Return the (x, y) coordinate for the center point of the cell that contains the specified text.  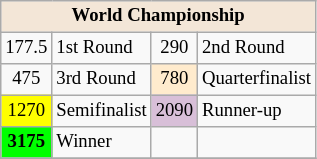
290 (174, 48)
1270 (26, 112)
Runner-up (257, 112)
2090 (174, 112)
2nd Round (257, 48)
Winner (102, 142)
780 (174, 80)
Semifinalist (102, 112)
177.5 (26, 48)
475 (26, 80)
3175 (26, 142)
1st Round (102, 48)
World Championship (158, 16)
Quarterfinalist (257, 80)
3rd Round (102, 80)
